Extract the (x, y) coordinate from the center of the cell holding the provided text.  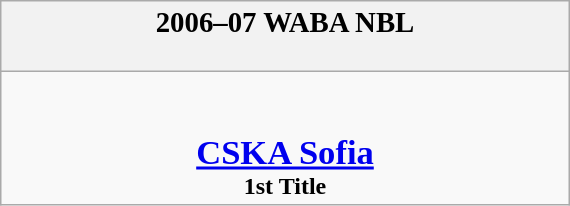
2006–07 WABA NBL (284, 36)
CSKA Sofia1st Title (284, 138)
